From the cell containing the given text, extract its center point as [X, Y] coordinate. 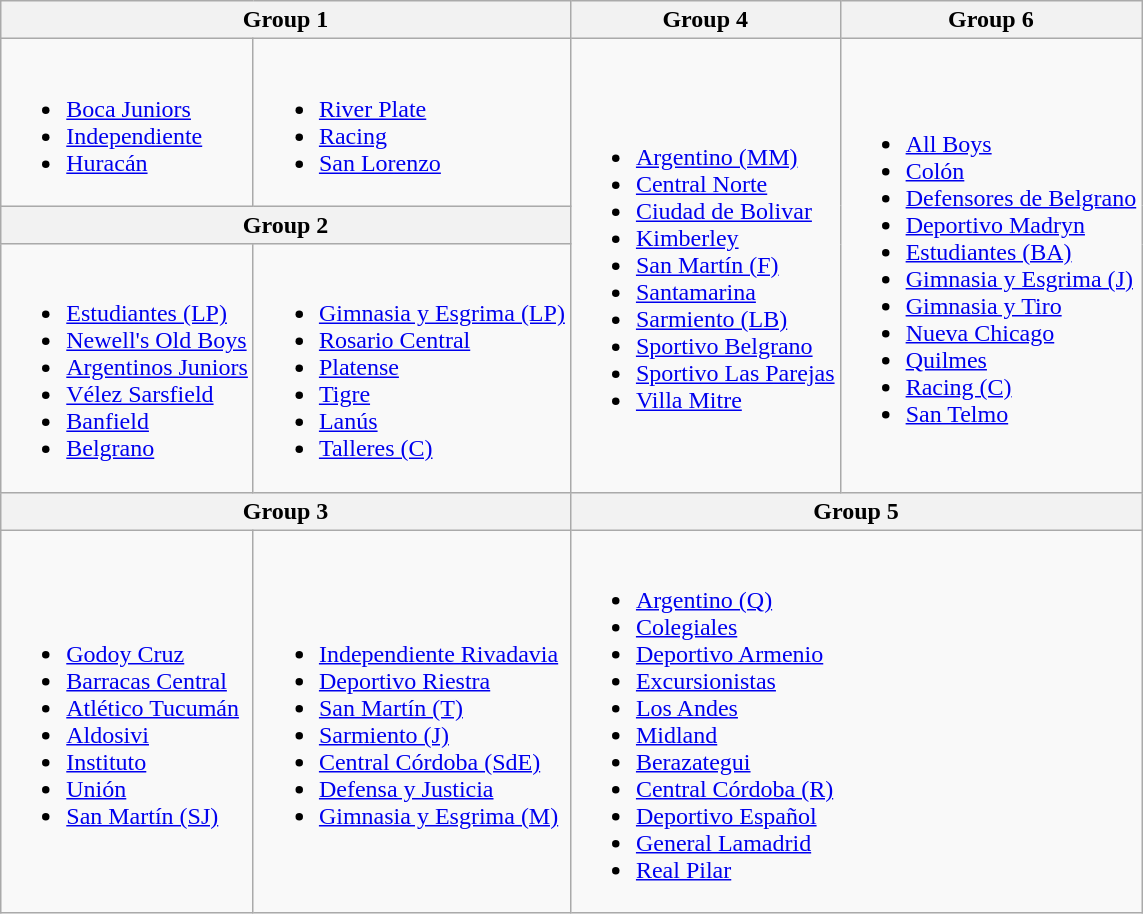
Group 5 [856, 511]
Group 2 [286, 225]
River PlateRacingSan Lorenzo [412, 122]
Godoy CruzBarracas CentralAtlético TucumánAldosiviInstitutoUniónSan Martín (SJ) [128, 722]
Boca JuniorsIndependienteHuracán [128, 122]
Gimnasia y Esgrima (LP)Rosario CentralPlatenseTigreLanúsTalleres (C) [412, 368]
Argentino (MM)Central NorteCiudad de BolivarKimberleySan Martín (F)SantamarinaSarmiento (LB)Sportivo BelgranoSportivo Las ParejasVilla Mitre [705, 266]
All BoysColónDefensores de BelgranoDeportivo MadrynEstudiantes (BA)Gimnasia y Esgrima (J)Gimnasia y TiroNueva ChicagoQuilmesRacing (C)San Telmo [991, 266]
Independiente RivadaviaDeportivo RiestraSan Martín (T)Sarmiento (J)Central Córdoba (SdE)Defensa y JusticiaGimnasia y Esgrima (M) [412, 722]
Group 3 [286, 511]
Group 6 [991, 20]
Argentino (Q)ColegialesDeportivo ArmenioExcursionistasLos AndesMidlandBerazateguiCentral Córdoba (R)Deportivo EspañolGeneral LamadridReal Pilar [856, 722]
Group 1 [286, 20]
Group 4 [705, 20]
Estudiantes (LP)Newell's Old BoysArgentinos JuniorsVélez SarsfieldBanfieldBelgrano [128, 368]
